Detect which cell encompasses the target text, then output its [x, y] center coordinate. 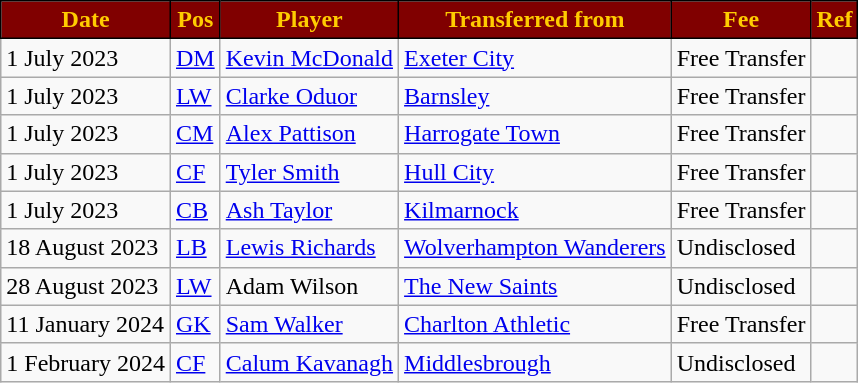
Middlesbrough [536, 362]
Wolverhampton Wanderers [536, 248]
Kevin McDonald [309, 58]
Barnsley [536, 96]
Sam Walker [309, 324]
Tyler Smith [309, 172]
Ref [834, 20]
Lewis Richards [309, 248]
Ash Taylor [309, 210]
Hull City [536, 172]
1 February 2024 [86, 362]
Player [309, 20]
Exeter City [536, 58]
11 January 2024 [86, 324]
Calum Kavanagh [309, 362]
28 August 2023 [86, 286]
Date [86, 20]
Clarke Oduor [309, 96]
Pos [195, 20]
DM [195, 58]
GK [195, 324]
LB [195, 248]
Transferred from [536, 20]
18 August 2023 [86, 248]
Fee [741, 20]
CB [195, 210]
Alex Pattison [309, 134]
Kilmarnock [536, 210]
Adam Wilson [309, 286]
Harrogate Town [536, 134]
CM [195, 134]
Charlton Athletic [536, 324]
The New Saints [536, 286]
